Output the [x, y] coordinate of the center of the cell containing the given text.  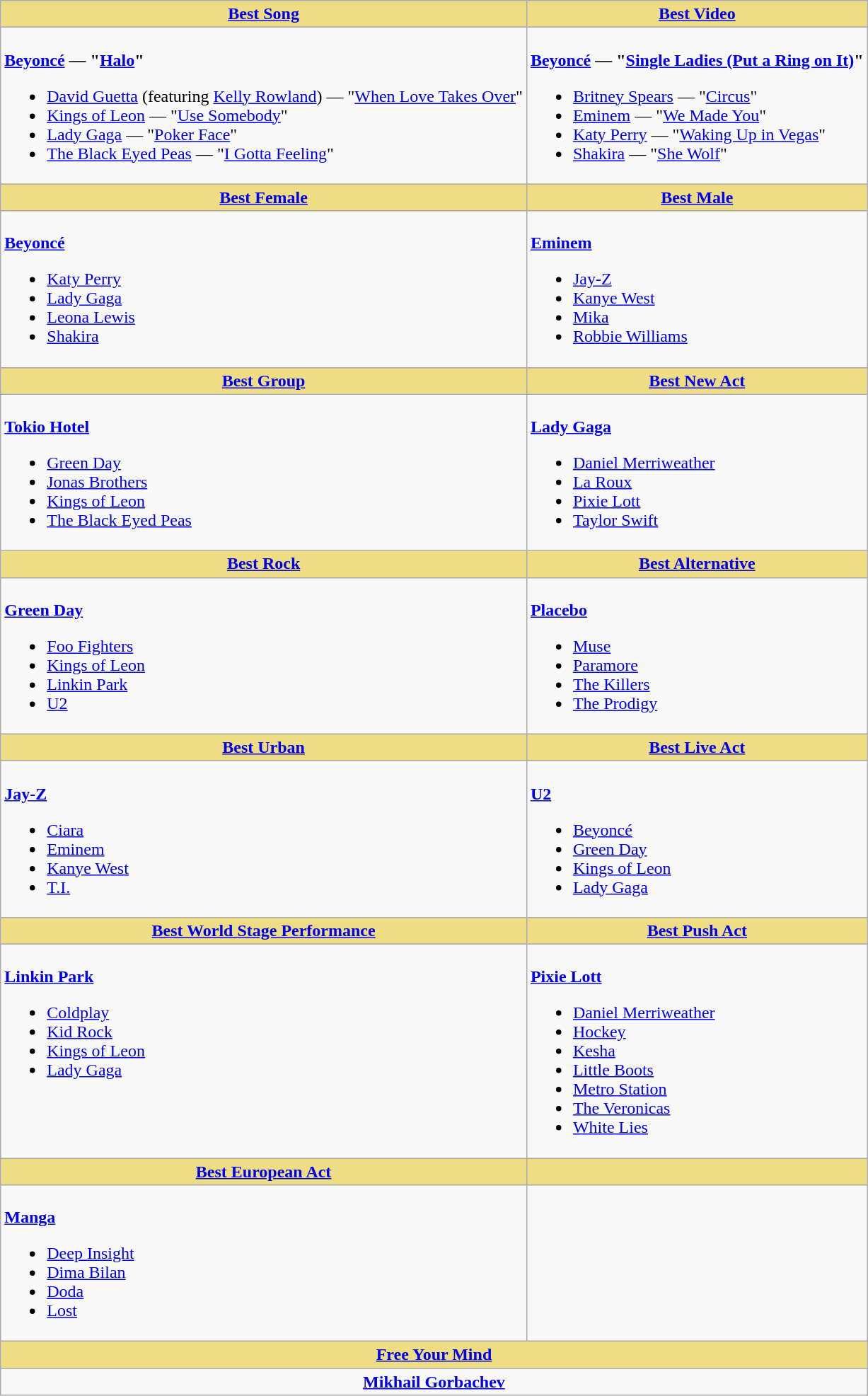
Beyoncé — "Single Ladies (Put a Ring on It)" Britney Spears — "Circus"Eminem — "We Made You"Katy Perry — "Waking Up in Vegas"Shakira — "She Wolf" [697, 106]
Best Female [264, 197]
Best Push Act [697, 930]
Best Video [697, 14]
Green DayFoo FightersKings of LeonLinkin ParkU2 [264, 655]
Best New Act [697, 381]
Tokio HotelGreen DayJonas BrothersKings of LeonThe Black Eyed Peas [264, 473]
EminemJay-ZKanye WestMikaRobbie Williams [697, 289]
Best Male [697, 197]
Best World Stage Performance [264, 930]
PlaceboMuseParamoreThe KillersThe Prodigy [697, 655]
Best Song [264, 14]
MangaDeep InsightDima BilanDodaLost [264, 1264]
Best Rock [264, 564]
Free Your Mind [434, 1355]
BeyoncéKaty PerryLady GagaLeona LewisShakira [264, 289]
Best Urban [264, 747]
Jay-ZCiaraEminemKanye WestT.I. [264, 839]
Pixie LottDaniel MerriweatherHockeyKeshaLittle BootsMetro StationThe VeronicasWhite Lies [697, 1051]
Linkin ParkColdplayKid RockKings of LeonLady Gaga [264, 1051]
Lady GagaDaniel MerriweatherLa RouxPixie LottTaylor Swift [697, 473]
Best Live Act [697, 747]
Mikhail Gorbachev [434, 1382]
Best Group [264, 381]
U2BeyoncéGreen DayKings of LeonLady Gaga [697, 839]
Best Alternative [697, 564]
Best European Act [264, 1171]
